Locate the cell with the specified text and output its [x, y] center coordinate. 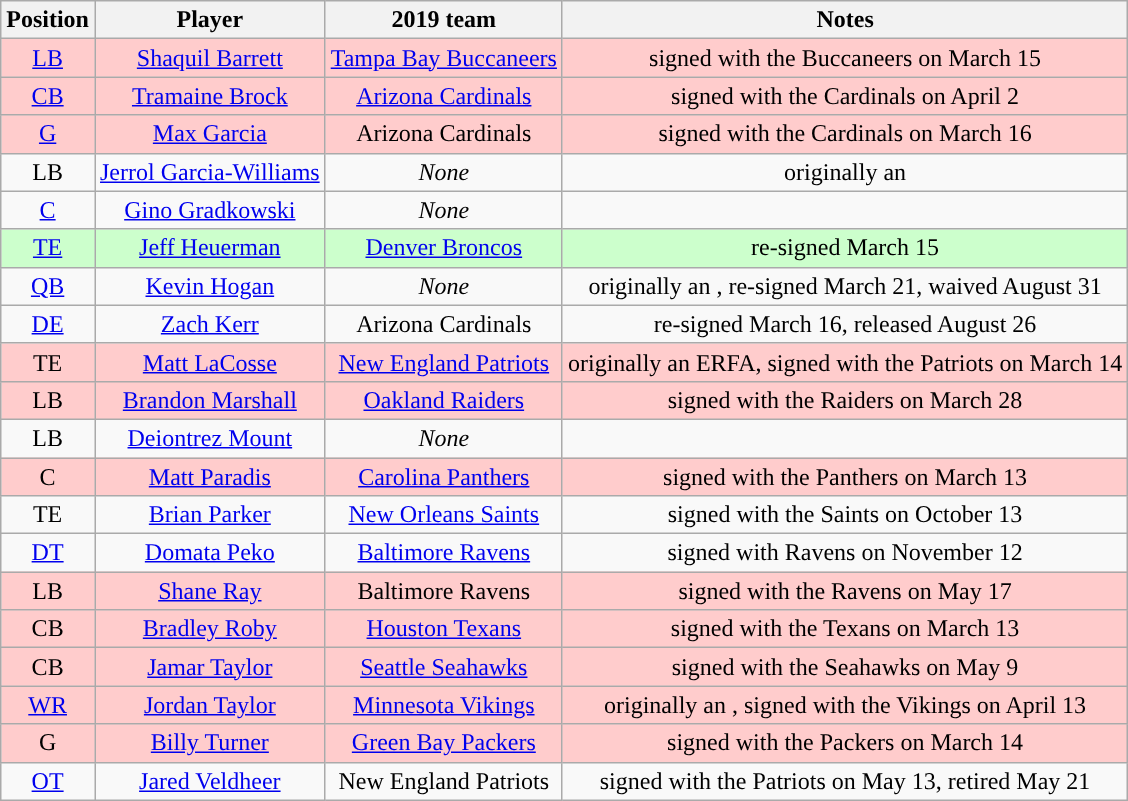
signed with the Raiders on March 28 [844, 400]
Brian Parker [210, 515]
signed with the Packers on March 14 [844, 743]
Deiontrez Mount [210, 438]
Gino Gradkowski [210, 210]
re-signed March 15 [844, 248]
Notes [844, 20]
originally an ERFA, signed with the Patriots on March 14 [844, 362]
signed with the Cardinals on March 16 [844, 134]
Billy Turner [210, 743]
Max Garcia [210, 134]
Zach Kerr [210, 324]
originally an , signed with the Vikings on April 13 [844, 705]
Denver Broncos [444, 248]
Matt LaCosse [210, 362]
DT [48, 553]
Bradley Roby [210, 629]
Domata Peko [210, 553]
Position [48, 20]
2019 team [444, 20]
Shane Ray [210, 591]
signed with the Panthers on March 13 [844, 477]
DE [48, 324]
Kevin Hogan [210, 286]
signed with the Ravens on May 17 [844, 591]
signed with the Seahawks on May 9 [844, 667]
Houston Texans [444, 629]
QB [48, 286]
Jared Veldheer [210, 781]
OT [48, 781]
WR [48, 705]
New Orleans Saints [444, 515]
Seattle Seahawks [444, 667]
Brandon Marshall [210, 400]
Shaquil Barrett [210, 58]
originally an [844, 172]
Tramaine Brock [210, 96]
signed with the Patriots on May 13, retired May 21 [844, 781]
signed with the Saints on October 13 [844, 515]
signed with the Buccaneers on March 15 [844, 58]
signed with Ravens on November 12 [844, 553]
Jerrol Garcia-Williams [210, 172]
Jordan Taylor [210, 705]
Green Bay Packers [444, 743]
Minnesota Vikings [444, 705]
Matt Paradis [210, 477]
signed with the Texans on March 13 [844, 629]
signed with the Cardinals on April 2 [844, 96]
originally an , re-signed March 21, waived August 31 [844, 286]
re-signed March 16, released August 26 [844, 324]
Carolina Panthers [444, 477]
Jamar Taylor [210, 667]
Tampa Bay Buccaneers [444, 58]
Jeff Heuerman [210, 248]
Oakland Raiders [444, 400]
Player [210, 20]
